Determine the (X, Y) coordinate at the center of the cell enclosing the given text.  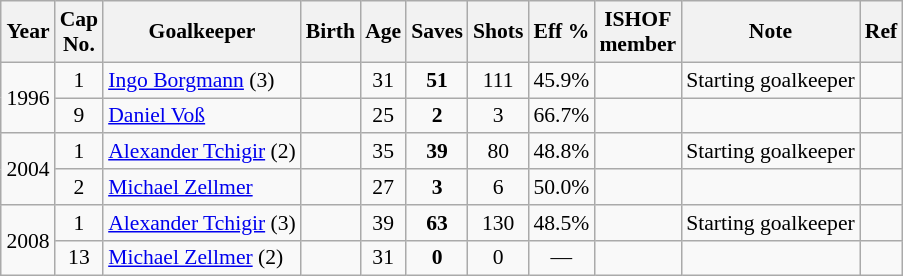
Alexander Tchigir (3) (202, 223)
130 (498, 223)
80 (498, 152)
Ingo Borgmann (3) (202, 80)
50.0% (561, 187)
25 (383, 116)
48.8% (561, 152)
Michael Zellmer (2) (202, 258)
63 (437, 223)
Goalkeeper (202, 32)
Year (28, 32)
Michael Zellmer (202, 187)
2004 (28, 170)
2008 (28, 240)
Age (383, 32)
CapNo. (80, 32)
Daniel Voß (202, 116)
35 (383, 152)
Birth (330, 32)
6 (498, 187)
Shots (498, 32)
Alexander Tchigir (2) (202, 152)
Saves (437, 32)
45.9% (561, 80)
Ref (881, 32)
27 (383, 187)
Eff % (561, 32)
— (561, 258)
Note (770, 32)
111 (498, 80)
13 (80, 258)
48.5% (561, 223)
ISHOFmember (638, 32)
1996 (28, 98)
9 (80, 116)
66.7% (561, 116)
51 (437, 80)
